Return [x, y] of the center of cell containing provided text 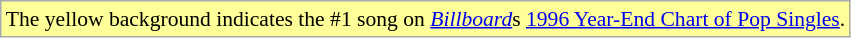
The yellow background indicates the #1 song on Billboards 1996 Year-End Chart of Pop Singles. [426, 19]
